Detect which cell encompasses the target text, then output its [x, y] center coordinate. 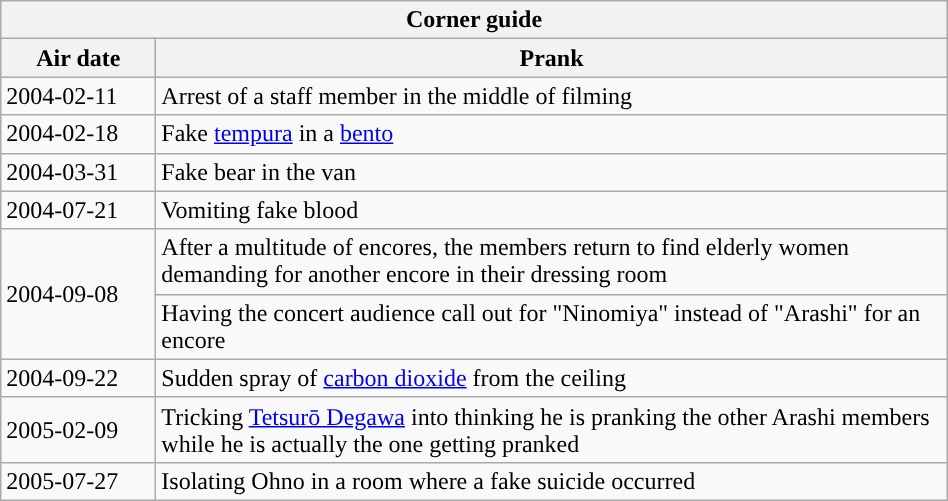
2005-02-09 [78, 430]
2004-03-31 [78, 172]
Corner guide [474, 20]
Sudden spray of carbon dioxide from the ceiling [552, 378]
2004-02-11 [78, 96]
2004-09-22 [78, 378]
Having the concert audience call out for "Ninomiya" instead of "Arashi" for an encore [552, 326]
2004-09-08 [78, 294]
Air date [78, 58]
Isolating Ohno in a room where a fake suicide occurred [552, 481]
Tricking Tetsurō Degawa into thinking he is pranking the other Arashi members while he is actually the one getting pranked [552, 430]
Prank [552, 58]
Vomiting fake blood [552, 210]
2004-07-21 [78, 210]
Fake tempura in a bento [552, 134]
2004-02-18 [78, 134]
Arrest of a staff member in the middle of filming [552, 96]
2005-07-27 [78, 481]
Fake bear in the van [552, 172]
After a multitude of encores, the members return to find elderly women demanding for another encore in their dressing room [552, 262]
